Return the (X, Y) coordinate for the center point of the cell that contains the specified text.  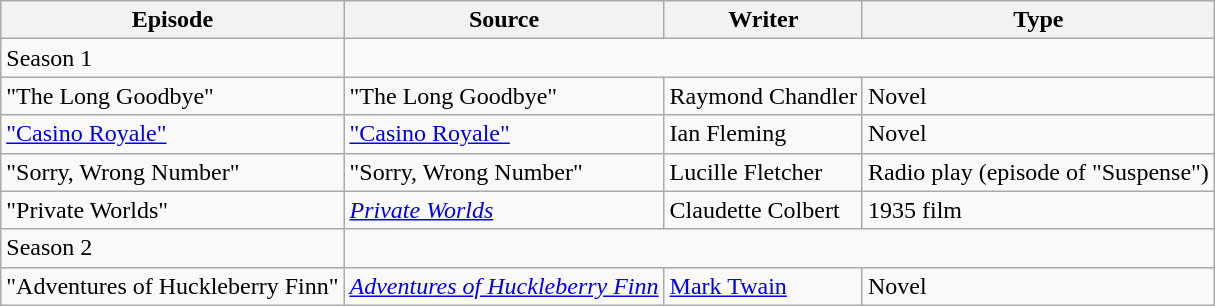
Episode (172, 20)
Private Worlds (504, 210)
"Private Worlds" (172, 210)
Adventures of Huckleberry Finn (504, 286)
"Adventures of Huckleberry Finn" (172, 286)
Mark Twain (763, 286)
Writer (763, 20)
Radio play (episode of "Suspense") (1038, 172)
Season 2 (172, 248)
1935 film (1038, 210)
Ian Fleming (763, 134)
Lucille Fletcher (763, 172)
Claudette Colbert (763, 210)
Type (1038, 20)
Raymond Chandler (763, 96)
Season 1 (172, 58)
Source (504, 20)
